Detect which cell encompasses the target text, then output its (x, y) center coordinate. 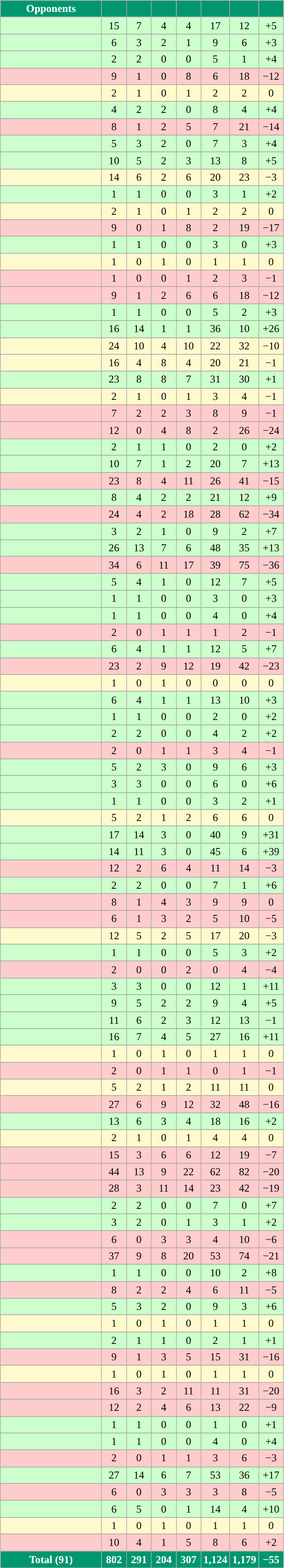
+9 (271, 498)
204 (163, 1559)
Total (91) (51, 1559)
−19 (271, 1189)
−9 (271, 1408)
75 (245, 565)
−15 (271, 480)
+31 (271, 835)
1,179 (245, 1559)
−6 (271, 1239)
307 (189, 1559)
−36 (271, 565)
30 (245, 379)
40 (215, 835)
Opponents (51, 9)
+17 (271, 1475)
−10 (271, 346)
−24 (271, 430)
35 (245, 548)
802 (114, 1559)
−4 (271, 969)
39 (215, 565)
−14 (271, 127)
37 (114, 1256)
+10 (271, 1509)
−55 (271, 1559)
−17 (271, 228)
−7 (271, 1155)
+26 (271, 329)
45 (215, 852)
1,124 (215, 1559)
+39 (271, 852)
44 (114, 1172)
−23 (271, 666)
74 (245, 1256)
−21 (271, 1256)
+8 (271, 1273)
41 (245, 480)
291 (139, 1559)
34 (114, 565)
−34 (271, 515)
82 (245, 1172)
